Detect which cell encompasses the target text, then output its (X, Y) center coordinate. 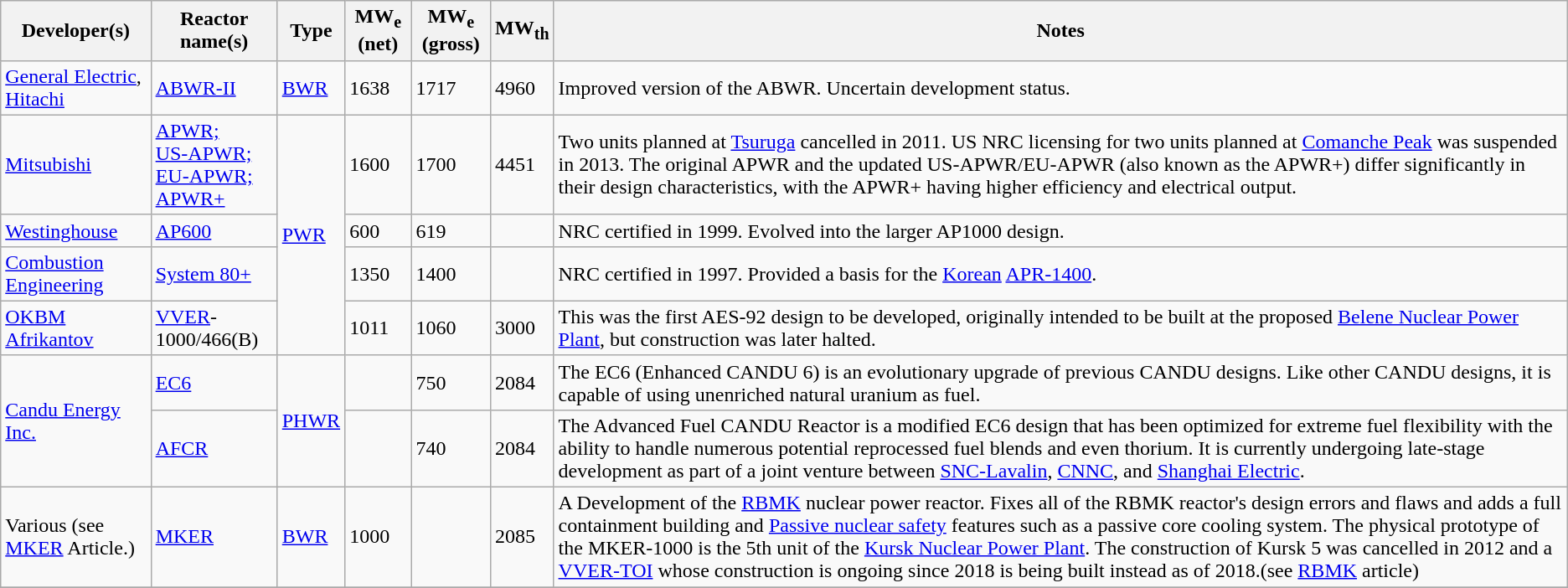
619 (451, 230)
Candu Energy Inc. (75, 420)
System 80+ (214, 273)
AP600 (214, 230)
Mitsubishi (75, 164)
4960 (523, 87)
Developer(s) (75, 30)
1638 (379, 87)
NRC certified in 1997. Provided a basis for the Korean APR-1400. (1060, 273)
MWe (net) (379, 30)
2085 (523, 538)
Notes (1060, 30)
NRC certified in 1999. Evolved into the larger AP1000 design. (1060, 230)
1011 (379, 328)
Reactor name(s) (214, 30)
MWth (523, 30)
VVER-1000/466(B) (214, 328)
General Electric, Hitachi (75, 87)
1717 (451, 87)
750 (451, 382)
EC6 (214, 382)
PHWR (311, 420)
1060 (451, 328)
Combustion Engineering (75, 273)
740 (451, 448)
1000 (379, 538)
600 (379, 230)
ABWR-II (214, 87)
1600 (379, 164)
Improved version of the ABWR. Uncertain development status. (1060, 87)
OKBM Afrikantov (75, 328)
Various (see MKER Article.) (75, 538)
MKER (214, 538)
1700 (451, 164)
APWR;US-APWR;EU-APWR;APWR+ (214, 164)
AFCR (214, 448)
1400 (451, 273)
3000 (523, 328)
PWR (311, 235)
Type (311, 30)
1350 (379, 273)
Westinghouse (75, 230)
4451 (523, 164)
MWe (gross) (451, 30)
